Scan for the cell matching the given text and deliver its (x, y) coordinate at center. 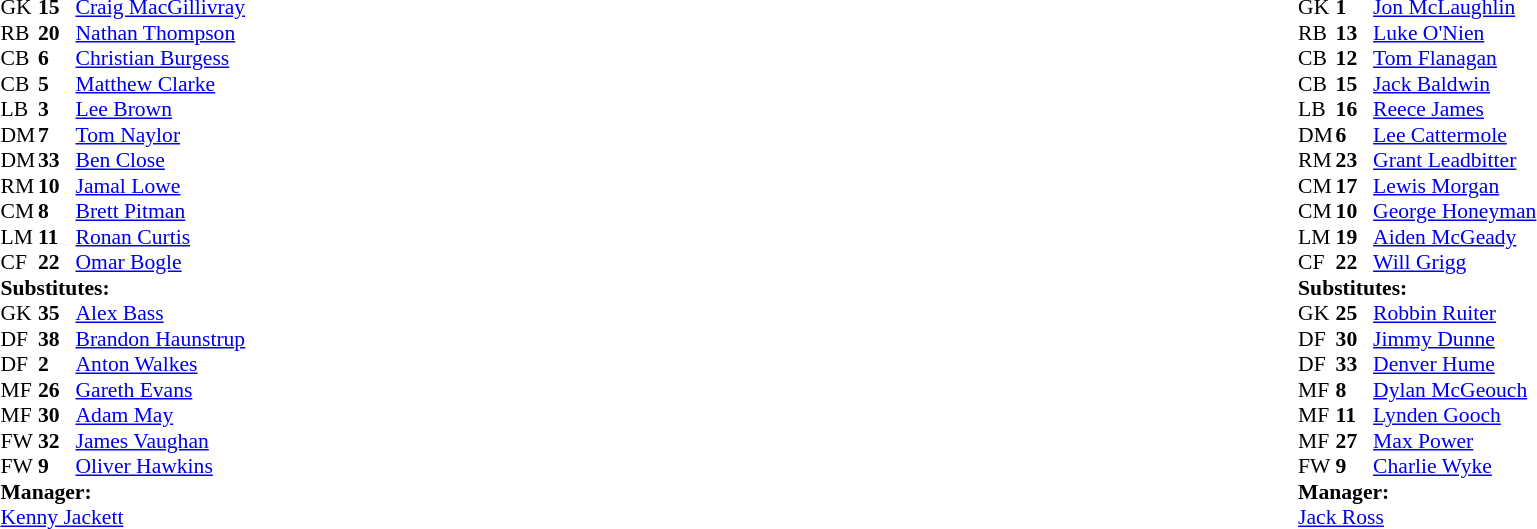
Brett Pitman (161, 211)
Robbin Ruiter (1454, 313)
Denver Hume (1454, 365)
Tom Naylor (161, 135)
Ben Close (161, 161)
Lee Brown (161, 109)
19 (1355, 237)
26 (57, 390)
5 (57, 84)
Brandon Haunstrup (161, 339)
38 (57, 339)
Grant Leadbitter (1454, 161)
Ronan Curtis (161, 237)
17 (1355, 186)
Charlie Wyke (1454, 467)
Will Grigg (1454, 263)
Lynden Gooch (1454, 415)
Luke O'Nien (1454, 33)
Adam May (161, 415)
23 (1355, 161)
Alex Bass (161, 313)
Dylan McGeouch (1454, 390)
Gareth Evans (161, 390)
Anton Walkes (161, 365)
Lee Cattermole (1454, 135)
Matthew Clarke (161, 84)
Omar Bogle (161, 263)
Oliver Hawkins (161, 467)
Christian Burgess (161, 59)
Tom Flanagan (1454, 59)
Jimmy Dunne (1454, 339)
32 (57, 441)
3 (57, 109)
Nathan Thompson (161, 33)
7 (57, 135)
Jack Baldwin (1454, 84)
2 (57, 365)
George Honeyman (1454, 211)
Jamal Lowe (161, 186)
Reece James (1454, 109)
12 (1355, 59)
Max Power (1454, 441)
Aiden McGeady (1454, 237)
35 (57, 313)
Lewis Morgan (1454, 186)
16 (1355, 109)
13 (1355, 33)
James Vaughan (161, 441)
15 (1355, 84)
20 (57, 33)
27 (1355, 441)
25 (1355, 313)
